From the cell containing the given text, extract its center point as (x, y) coordinate. 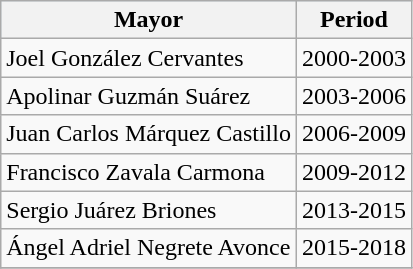
2013-2015 (354, 210)
2003-2006 (354, 96)
2009-2012 (354, 172)
Francisco Zavala Carmona (149, 172)
Period (354, 20)
Ángel Adriel Negrete Avonce (149, 248)
2006-2009 (354, 134)
Joel González Cervantes (149, 58)
Sergio Juárez Briones (149, 210)
Juan Carlos Márquez Castillo (149, 134)
Mayor (149, 20)
2000-2003 (354, 58)
Apolinar Guzmán Suárez (149, 96)
2015-2018 (354, 248)
